Pinpoint the cell where the given text exists, returning its (X, Y) midpoint coordinate. 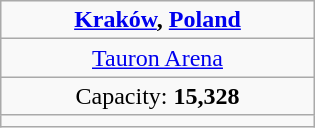
Tauron Arena (158, 58)
Kraków, Poland (158, 20)
Capacity: 15,328 (158, 96)
